Search for the cell housing the specified text and yield its (x, y) center coordinate. 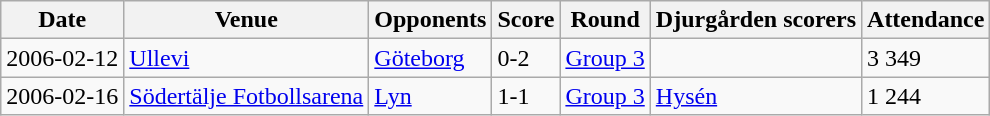
Södertälje Fotbollsarena (246, 96)
3 349 (926, 58)
Lyn (430, 96)
Djurgården scorers (756, 20)
1 244 (926, 96)
Ullevi (246, 58)
2006-02-12 (62, 58)
Round (605, 20)
Venue (246, 20)
Hysén (756, 96)
Attendance (926, 20)
Opponents (430, 20)
Date (62, 20)
0-2 (526, 58)
1-1 (526, 96)
Göteborg (430, 58)
2006-02-16 (62, 96)
Score (526, 20)
